Scan for the cell matching the given text and deliver its (X, Y) coordinate at center. 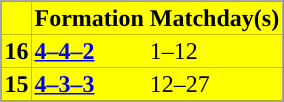
15 (17, 84)
Matchday(s) (214, 18)
4–4–2 (90, 50)
1–12 (214, 50)
12–27 (214, 84)
Formation (90, 18)
16 (17, 50)
4–3–3 (90, 84)
